Search for the cell housing the specified text and yield its (X, Y) center coordinate. 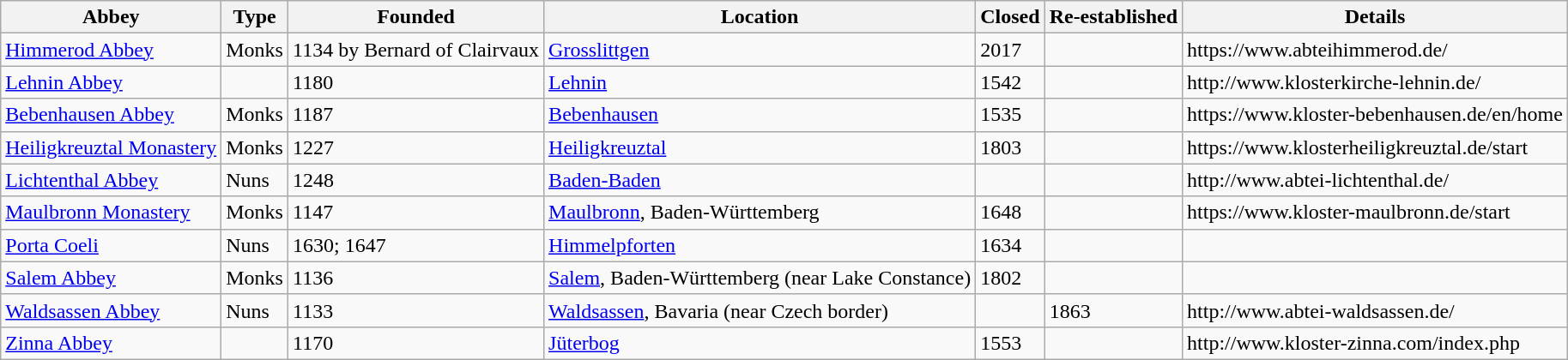
1134 by Bernard of Clairvaux (415, 50)
Zinna Abbey (112, 343)
1248 (415, 180)
1147 (415, 213)
Waldsassen, Bavaria (near Czech border) (760, 310)
Maulbronn Monastery (112, 213)
1634 (1010, 245)
1227 (415, 147)
Abbey (112, 17)
1648 (1010, 213)
https://www.kloster-bebenhausen.de/en/home (1375, 115)
Heiligkreuztal Monastery (112, 147)
Bebenhausen (760, 115)
https://www.abteihimmerod.de/ (1375, 50)
Lehnin (760, 82)
Baden-Baden (760, 180)
Lichtenthal Abbey (112, 180)
Location (760, 17)
Maulbronn, Baden-Württemberg (760, 213)
1802 (1010, 278)
Salem, Baden-Württemberg (near Lake Constance) (760, 278)
http://www.abtei-lichtenthal.de/ (1375, 180)
Details (1375, 17)
Himmerod Abbey (112, 50)
http://www.klosterkirche-lehnin.de/ (1375, 82)
Jüterbog (760, 343)
http://www.kloster-zinna.com/index.php (1375, 343)
1803 (1010, 147)
Founded (415, 17)
https://www.klosterheiligkreuztal.de/start (1375, 147)
1187 (415, 115)
1136 (415, 278)
http://www.abtei-waldsassen.de/ (1375, 310)
Waldsassen Abbey (112, 310)
1180 (415, 82)
Himmelpforten (760, 245)
Heiligkreuztal (760, 147)
2017 (1010, 50)
Salem Abbey (112, 278)
Grosslittgen (760, 50)
Porta Coeli (112, 245)
1133 (415, 310)
1630; 1647 (415, 245)
https://www.kloster-maulbronn.de/start (1375, 213)
1170 (415, 343)
1863 (1113, 310)
Closed (1010, 17)
Bebenhausen Abbey (112, 115)
Lehnin Abbey (112, 82)
1553 (1010, 343)
1542 (1010, 82)
Re-established (1113, 17)
1535 (1010, 115)
Type (255, 17)
